Determine the [x, y] coordinate at the center of the cell enclosing the given text.  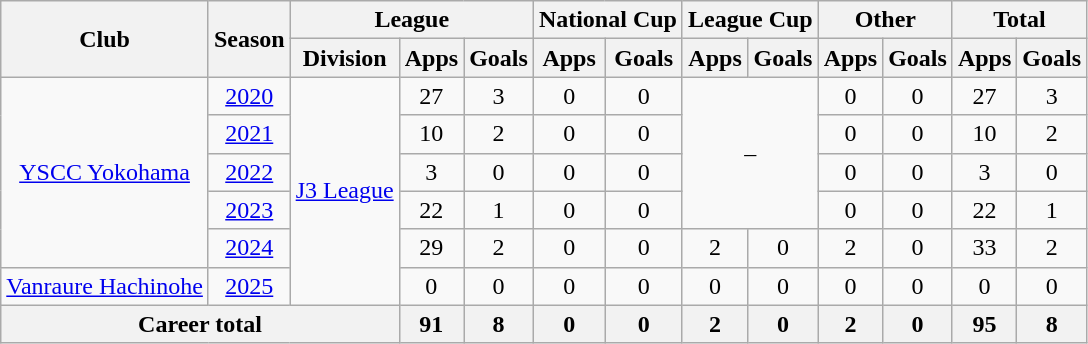
Club [105, 39]
Season [249, 39]
Vanraure Hachinohe [105, 286]
Other [885, 20]
2022 [249, 172]
Division [344, 58]
Career total [200, 324]
91 [431, 324]
League Cup [750, 20]
33 [984, 248]
95 [984, 324]
National Cup [608, 20]
2021 [249, 134]
2025 [249, 286]
J3 League [344, 191]
2020 [249, 96]
Total [1019, 20]
– [750, 153]
2023 [249, 210]
29 [431, 248]
YSCC Yokohama [105, 172]
2024 [249, 248]
League [412, 20]
